Detect which cell encompasses the target text, then output its (X, Y) center coordinate. 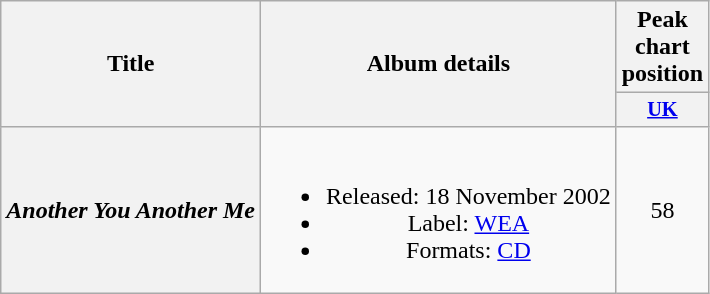
Title (131, 64)
UK (662, 110)
Released: 18 November 2002Label: WEAFormats: CD (439, 210)
Album details (439, 64)
Peak chart position (662, 47)
Another You Another Me (131, 210)
58 (662, 210)
